For the text-containing cell, return its midpoint in [x, y] coordinate format. 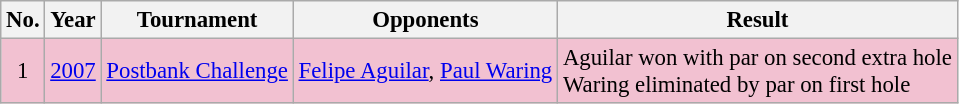
No. [23, 20]
Opponents [425, 20]
Postbank Challenge [197, 72]
Tournament [197, 20]
Result [758, 20]
Felipe Aguilar, Paul Waring [425, 72]
1 [23, 72]
2007 [73, 72]
Aguilar won with par on second extra holeWaring eliminated by par on first hole [758, 72]
Year [73, 20]
